Output the [X, Y] coordinate of the center of the cell containing the given text.  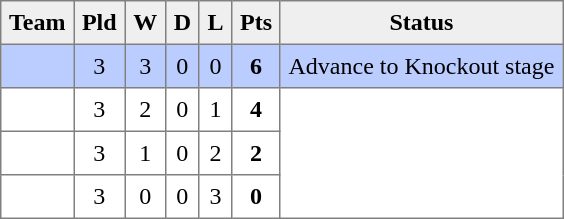
Pld [100, 23]
4 [256, 110]
Team [38, 23]
Status [421, 23]
L [216, 23]
6 [256, 66]
Pts [256, 23]
D [182, 23]
Advance to Knockout stage [421, 66]
W [145, 23]
